Capture the cell that displays the provided text and extract its (X, Y) central coordinate. 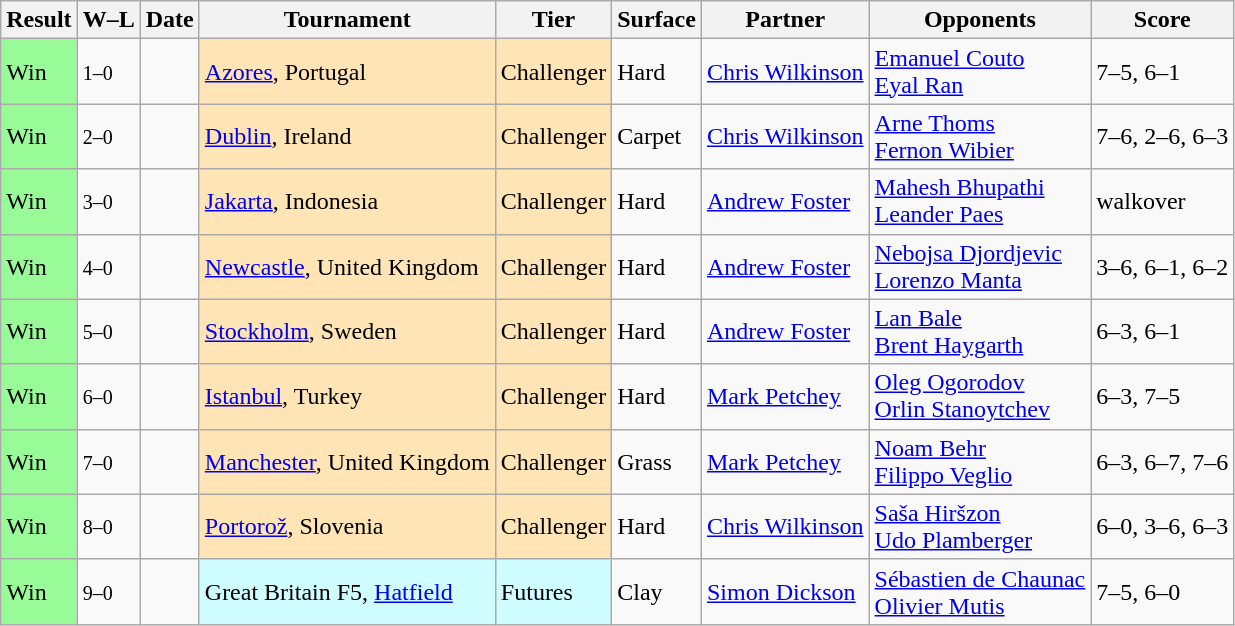
Portorož, Slovenia (347, 526)
Oleg Ogorodov Orlin Stanoytchev (980, 396)
Futures (553, 592)
Manchester, United Kingdom (347, 462)
6–3, 6–7, 7–6 (1162, 462)
7–5, 6–0 (1162, 592)
Date (170, 20)
3–6, 6–1, 6–2 (1162, 266)
9–0 (108, 592)
Score (1162, 20)
8–0 (108, 526)
6–0, 3–6, 6–3 (1162, 526)
7–0 (108, 462)
3–0 (108, 202)
Opponents (980, 20)
Result (39, 20)
Emanuel Couto Eyal Ran (980, 72)
Carpet (657, 136)
Great Britain F5, Hatfield (347, 592)
Arne Thoms Fernon Wibier (980, 136)
6–3, 7–5 (1162, 396)
Noam Behr Filippo Veglio (980, 462)
Stockholm, Sweden (347, 332)
Mahesh Bhupathi Leander Paes (980, 202)
7–6, 2–6, 6–3 (1162, 136)
1–0 (108, 72)
6–0 (108, 396)
Tournament (347, 20)
Jakarta, Indonesia (347, 202)
Clay (657, 592)
Tier (553, 20)
Azores, Portugal (347, 72)
5–0 (108, 332)
2–0 (108, 136)
Grass (657, 462)
Lan Bale Brent Haygarth (980, 332)
Partner (785, 20)
W–L (108, 20)
walkover (1162, 202)
Sébastien de Chaunac Olivier Mutis (980, 592)
Nebojsa Djordjevic Lorenzo Manta (980, 266)
6–3, 6–1 (1162, 332)
7–5, 6–1 (1162, 72)
Saša Hiršzon Udo Plamberger (980, 526)
Istanbul, Turkey (347, 396)
Surface (657, 20)
4–0 (108, 266)
Dublin, Ireland (347, 136)
Newcastle, United Kingdom (347, 266)
Simon Dickson (785, 592)
